Pinpoint the cell where the given text exists, returning its (X, Y) midpoint coordinate. 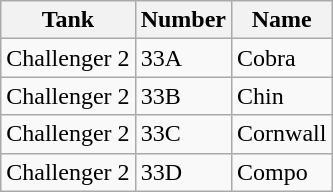
33C (183, 134)
33A (183, 58)
33D (183, 172)
Tank (68, 20)
Compo (282, 172)
Chin (282, 96)
Name (282, 20)
Number (183, 20)
33B (183, 96)
Cornwall (282, 134)
Cobra (282, 58)
